Search for the cell housing the specified text and yield its [x, y] center coordinate. 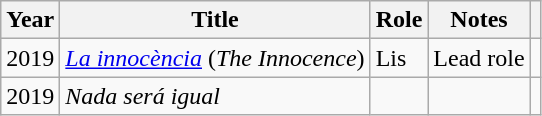
La innocència (The Innocence) [215, 58]
Lis [399, 58]
Role [399, 20]
Notes [479, 20]
Title [215, 20]
Year [30, 20]
Lead role [479, 58]
Nada será igual [215, 96]
